Identify which cell holds the provided text, then report its [x, y] central coordinate. 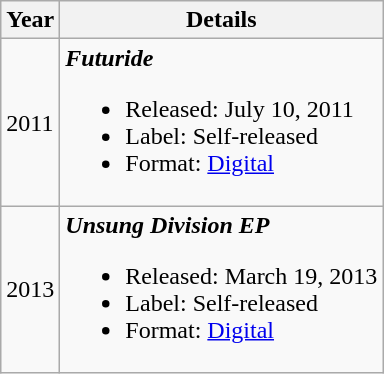
Year [30, 20]
2013 [30, 290]
2011 [30, 122]
FuturideReleased: July 10, 2011Label: Self-releasedFormat: Digital [222, 122]
Unsung Division EPReleased: March 19, 2013Label: Self-releasedFormat: Digital [222, 290]
Details [222, 20]
